Provide the (x, y) coordinate of the cell's center where the given text is located.  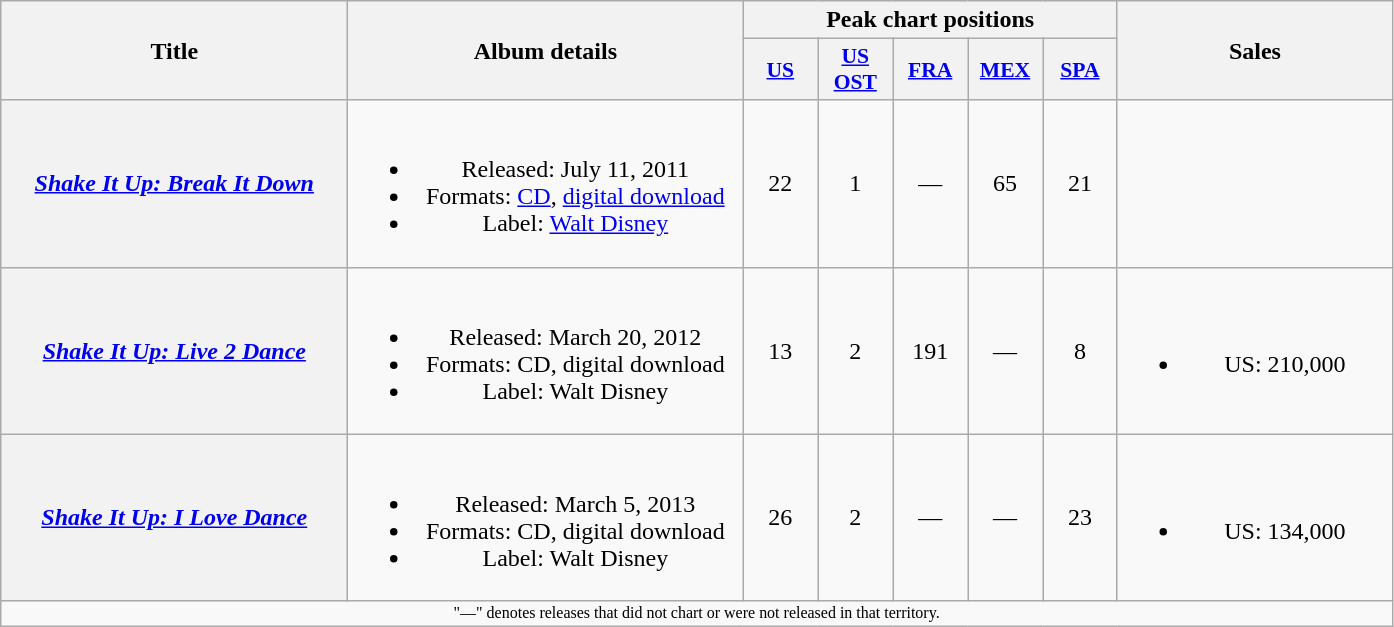
65 (1006, 184)
Album details (546, 50)
23 (1080, 518)
US (780, 70)
Released: March 5, 2013Formats: CD, digital downloadLabel: Walt Disney (546, 518)
21 (1080, 184)
Peak chart positions (930, 20)
Shake It Up: I Love Dance (174, 518)
13 (780, 350)
SPA (1080, 70)
Sales (1254, 50)
MEX (1006, 70)
1 (856, 184)
Title (174, 50)
Released: July 11, 2011Formats: CD, digital downloadLabel: Walt Disney (546, 184)
Released: March 20, 2012Formats: CD, digital downloadLabel: Walt Disney (546, 350)
Shake It Up: Live 2 Dance (174, 350)
"—" denotes releases that did not chart or were not released in that territory. (697, 613)
8 (1080, 350)
22 (780, 184)
Shake It Up: Break It Down (174, 184)
US: 210,000 (1254, 350)
26 (780, 518)
US: 134,000 (1254, 518)
191 (930, 350)
US OST (856, 70)
FRA (930, 70)
